Determine the [X, Y] coordinate at the center of the cell enclosing the given text.  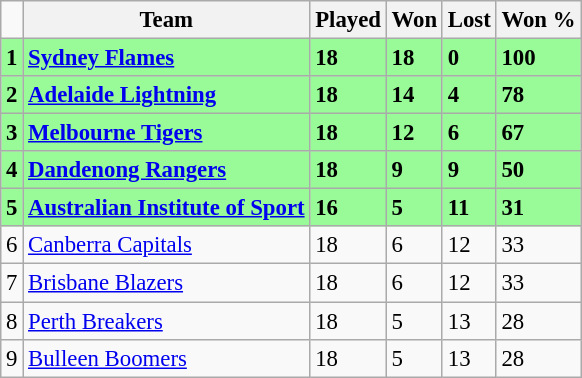
67 [538, 133]
78 [538, 95]
Brisbane Blazers [166, 283]
14 [414, 95]
1 [12, 58]
3 [12, 133]
Dandenong Rangers [166, 170]
Team [166, 20]
Played [348, 20]
Canberra Capitals [166, 245]
16 [348, 208]
Bulleen Boomers [166, 358]
11 [469, 208]
Sydney Flames [166, 58]
Won [414, 20]
100 [538, 58]
31 [538, 208]
7 [12, 283]
8 [12, 321]
Melbourne Tigers [166, 133]
Lost [469, 20]
Adelaide Lightning [166, 95]
2 [12, 95]
50 [538, 170]
Australian Institute of Sport [166, 208]
Won % [538, 20]
0 [469, 58]
Perth Breakers [166, 321]
